Extract the [X, Y] coordinate from the center of the cell holding the provided text.  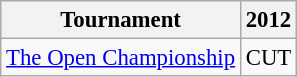
The Open Championship [121, 58]
CUT [268, 58]
2012 [268, 20]
Tournament [121, 20]
